From the cell containing the given text, extract its center point as (X, Y) coordinate. 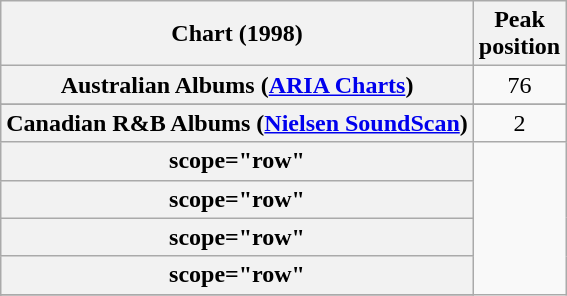
Peakposition (519, 34)
76 (519, 85)
Chart (1998) (238, 34)
Australian Albums (ARIA Charts) (238, 85)
Canadian R&B Albums (Nielsen SoundScan) (238, 123)
2 (519, 123)
